Pinpoint the cell where the given text exists, returning its [X, Y] midpoint coordinate. 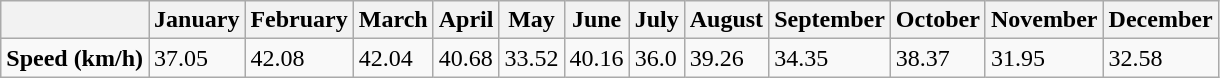
42.08 [299, 58]
December [1160, 20]
March [393, 20]
August [726, 20]
34.35 [830, 58]
40.68 [466, 58]
40.16 [596, 58]
33.52 [532, 58]
36.0 [656, 58]
37.05 [196, 58]
39.26 [726, 58]
42.04 [393, 58]
September [830, 20]
38.37 [938, 58]
January [196, 20]
July [656, 20]
November [1044, 20]
May [532, 20]
31.95 [1044, 58]
October [938, 20]
February [299, 20]
32.58 [1160, 58]
April [466, 20]
Speed (km/h) [75, 58]
June [596, 20]
